Find where the given text appears and provide that cell's center as [X, Y] coordinate. 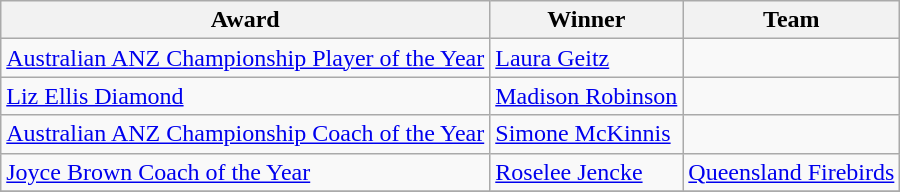
Australian ANZ Championship Player of the Year [246, 58]
Award [246, 20]
Winner [586, 20]
Roselee Jencke [586, 172]
Liz Ellis Diamond [246, 96]
Simone McKinnis [586, 134]
Queensland Firebirds [792, 172]
Laura Geitz [586, 58]
Team [792, 20]
Joyce Brown Coach of the Year [246, 172]
Australian ANZ Championship Coach of the Year [246, 134]
Madison Robinson [586, 96]
